Output the [X, Y] coordinate of the center of the cell containing the given text.  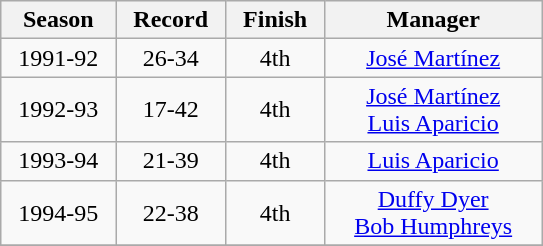
1992-93 [58, 110]
1994-95 [58, 212]
17-42 [171, 110]
26-34 [171, 58]
22-38 [171, 212]
José Martínez [434, 58]
José MartínezLuis Aparicio [434, 110]
Luis Aparicio [434, 161]
1991-92 [58, 58]
Manager [434, 20]
Season [58, 20]
1993-94 [58, 161]
21-39 [171, 161]
Finish [276, 20]
Record [171, 20]
Duffy Dyer Bob Humphreys [434, 212]
